Output the [x, y] coordinate of the center of the cell containing the given text.  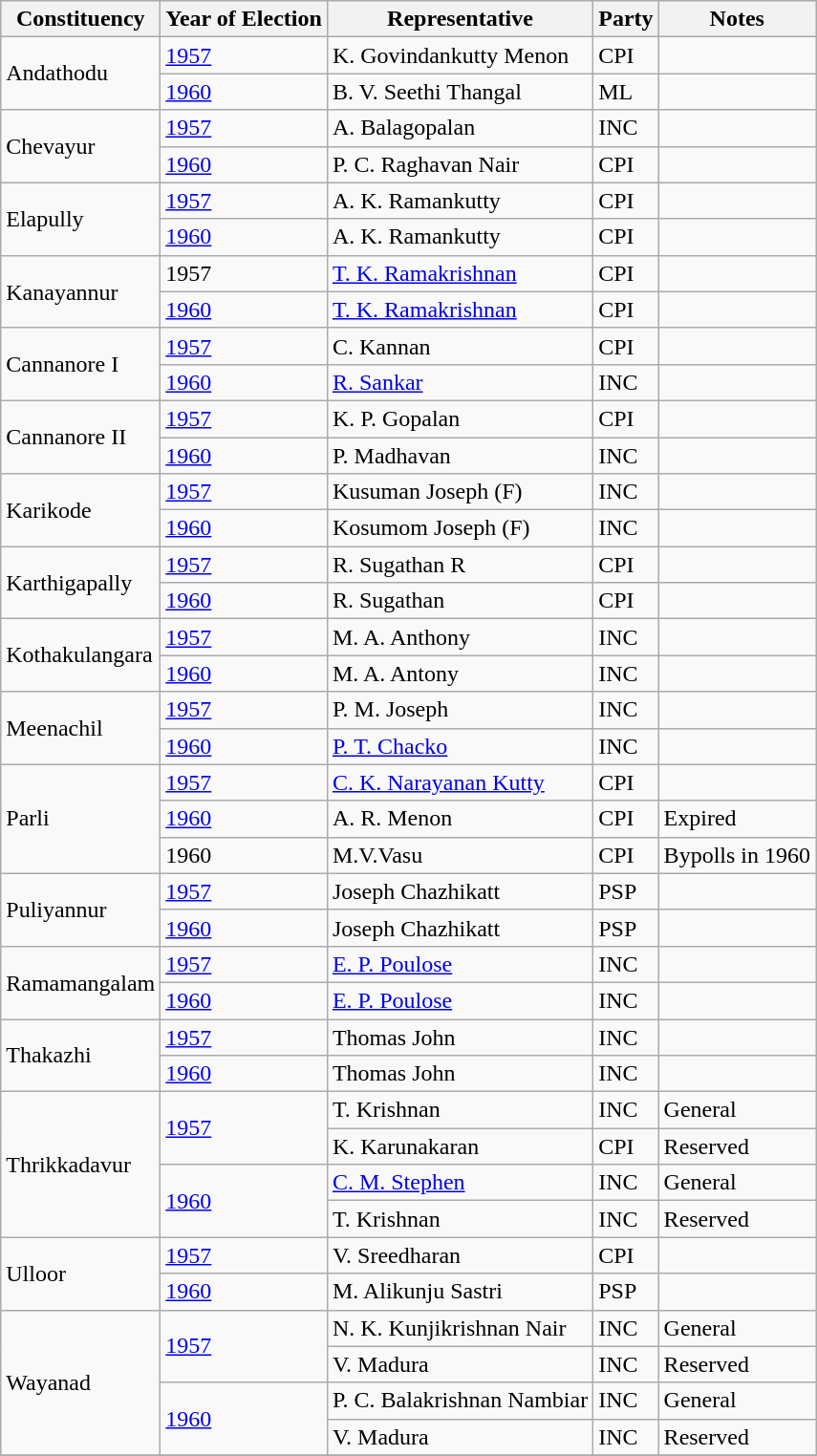
Kanayannur [80, 291]
Thrikkadavur [80, 1165]
Puliyannur [80, 910]
P. Madhavan [460, 456]
R. Sugathan R [460, 565]
K. P. Gopalan [460, 418]
C. M. Stephen [460, 1183]
Thakazhi [80, 1055]
Constituency [80, 19]
Notes [737, 19]
P. C. Balakrishnan Nambiar [460, 1401]
Karthigapally [80, 583]
Wayanad [80, 1382]
K. Govindankutty Menon [460, 55]
Party [626, 19]
C. Kannan [460, 346]
N. K. Kunjikrishnan Nair [460, 1328]
B. V. Seethi Thangal [460, 92]
M. A. Anthony [460, 637]
R. Sugathan [460, 601]
Elapully [80, 219]
Karikode [80, 510]
Expired [737, 819]
P. C. Raghavan Nair [460, 164]
Meenachil [80, 728]
P. M. Joseph [460, 710]
V. Sreedharan [460, 1255]
Representative [460, 19]
Chevayur [80, 146]
ML [626, 92]
Kusuman Joseph (F) [460, 492]
Cannanore I [80, 364]
Kothakulangara [80, 655]
Parli [80, 819]
Cannanore II [80, 437]
M.V.Vasu [460, 855]
M. Alikunju Sastri [460, 1292]
Kosumom Joseph (F) [460, 528]
M. A. Antony [460, 674]
Ramamangalam [80, 982]
A. R. Menon [460, 819]
A. Balagopalan [460, 128]
P. T. Chacko [460, 746]
Bypolls in 1960 [737, 855]
R. Sankar [460, 382]
Ulloor [80, 1274]
K. Karunakaran [460, 1146]
Year of Election [245, 19]
Andathodu [80, 74]
C. K. Narayanan Kutty [460, 782]
